Extract the [x, y] coordinate from the center of the cell holding the provided text.  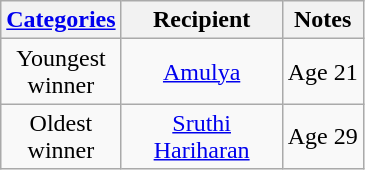
Age 29 [322, 136]
Sruthi Hariharan [202, 136]
Amulya [202, 72]
Age 21 [322, 72]
Recipient [202, 20]
Categories [61, 20]
Youngest winner [61, 72]
Notes [322, 20]
Oldest winner [61, 136]
